Return [x, y] of the center of cell containing provided text 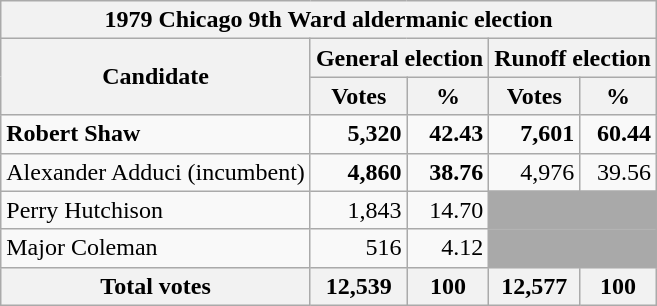
39.56 [618, 172]
12,577 [534, 286]
4,976 [534, 172]
42.43 [448, 134]
516 [358, 248]
14.70 [448, 210]
5,320 [358, 134]
Major Coleman [156, 248]
Robert Shaw [156, 134]
7,601 [534, 134]
4,860 [358, 172]
60.44 [618, 134]
Runoff election [573, 58]
Candidate [156, 77]
Perry Hutchison [156, 210]
1,843 [358, 210]
1979 Chicago 9th Ward aldermanic election [329, 20]
Total votes [156, 286]
4.12 [448, 248]
38.76 [448, 172]
12,539 [358, 286]
General election [399, 58]
Alexander Adduci (incumbent) [156, 172]
